Identify which cell holds the provided text, then report its [x, y] central coordinate. 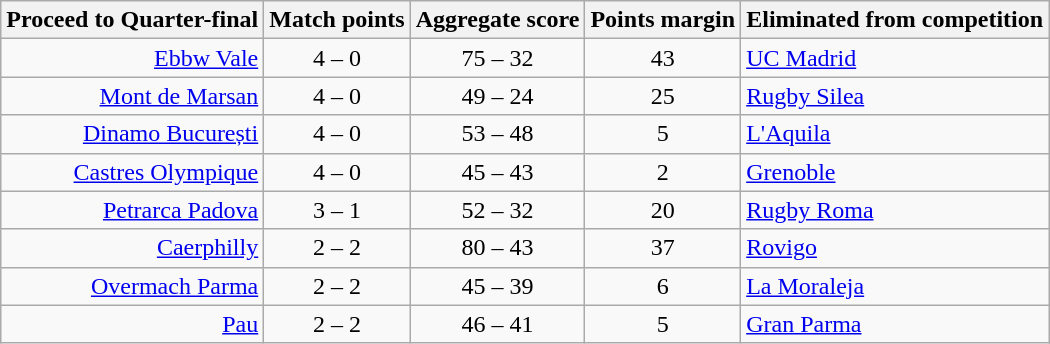
53 – 48 [498, 134]
Caerphilly [132, 248]
Overmach Parma [132, 286]
UC Madrid [895, 58]
Rugby Roma [895, 210]
49 – 24 [498, 96]
Points margin [663, 20]
Ebbw Vale [132, 58]
6 [663, 286]
43 [663, 58]
Rovigo [895, 248]
Eliminated from competition [895, 20]
80 – 43 [498, 248]
3 – 1 [337, 210]
46 – 41 [498, 324]
25 [663, 96]
20 [663, 210]
2 [663, 172]
75 – 32 [498, 58]
Mont de Marsan [132, 96]
52 – 32 [498, 210]
Gran Parma [895, 324]
Rugby Silea [895, 96]
45 – 43 [498, 172]
Grenoble [895, 172]
La Moraleja [895, 286]
Match points [337, 20]
L'Aquila [895, 134]
Dinamo București [132, 134]
Pau [132, 324]
Proceed to Quarter-final [132, 20]
37 [663, 248]
Petrarca Padova [132, 210]
Castres Olympique [132, 172]
Aggregate score [498, 20]
45 – 39 [498, 286]
